Provide the [X, Y] coordinate of the cell's center where the given text is located.  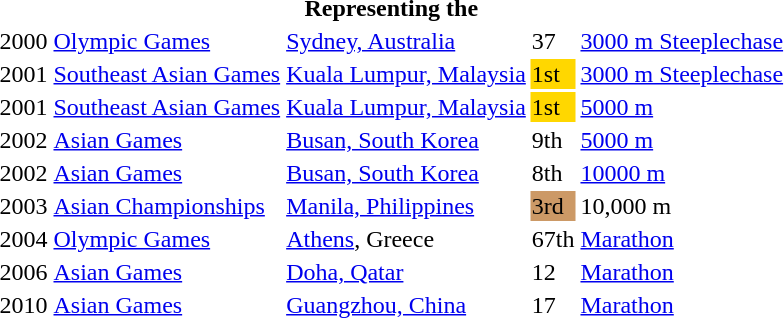
Asian Championships [167, 206]
Sydney, Australia [406, 41]
Athens, Greece [406, 239]
Manila, Philippines [406, 206]
Doha, Qatar [406, 272]
9th [553, 140]
67th [553, 239]
3rd [553, 206]
8th [553, 173]
37 [553, 41]
12 [553, 272]
